Pinpoint the cell where the given text exists, returning its [x, y] midpoint coordinate. 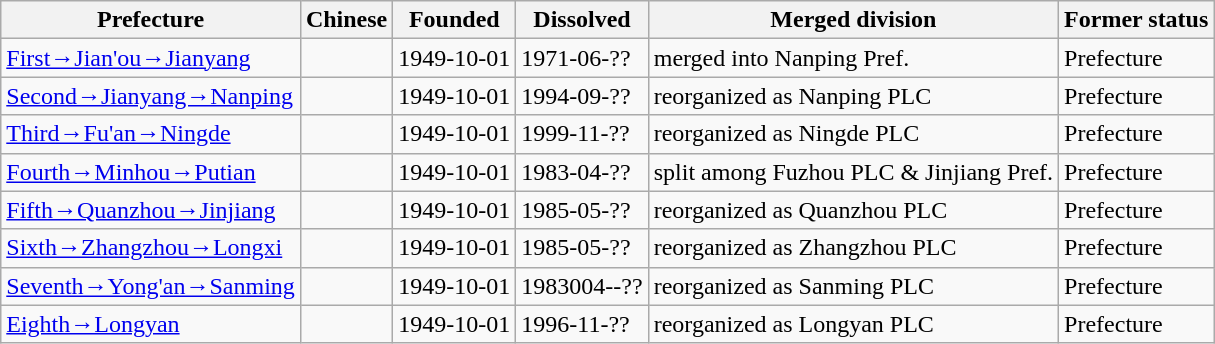
1971-06-?? [582, 58]
1983-04-?? [582, 172]
Sixth→Zhangzhou→Longxi [151, 248]
reorganized as Nanping PLC [853, 96]
reorganized as Sanming PLC [853, 286]
Chinese [346, 20]
Dissolved [582, 20]
reorganized as Zhangzhou PLC [853, 248]
Eighth→Longyan [151, 324]
Founded [454, 20]
merged into Nanping Pref. [853, 58]
Former status [1136, 20]
split among Fuzhou PLC & Jinjiang Pref. [853, 172]
1994-09-?? [582, 96]
reorganized as Ningde PLC [853, 134]
1999-11-?? [582, 134]
First→Jian'ou→Jianyang [151, 58]
reorganized as Quanzhou PLC [853, 210]
Second→Jianyang→Nanping [151, 96]
reorganized as Longyan PLC [853, 324]
Merged division [853, 20]
Seventh→Yong'an→Sanming [151, 286]
1996-11-?? [582, 324]
1983004--?? [582, 286]
Fourth→Minhou→Putian [151, 172]
Third→Fu'an→Ningde [151, 134]
Fifth→Quanzhou→Jinjiang [151, 210]
